For the text-containing cell, return its midpoint in [X, Y] coordinate format. 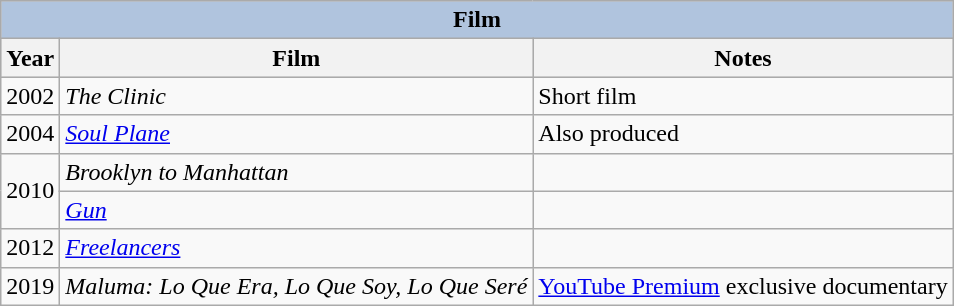
Also produced [743, 134]
Maluma: Lo Que Era, Lo Que Soy, Lo Que Seré [296, 286]
2002 [30, 96]
YouTube Premium exclusive documentary [743, 286]
2010 [30, 191]
Freelancers [296, 248]
2004 [30, 134]
2019 [30, 286]
Gun [296, 210]
Short film [743, 96]
Soul Plane [296, 134]
Notes [743, 58]
2012 [30, 248]
Year [30, 58]
Brooklyn to Manhattan [296, 172]
The Clinic [296, 96]
